From the cell containing the given text, extract its center point as [X, Y] coordinate. 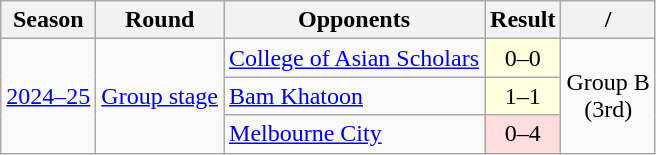
Bam Khatoon [354, 96]
Round [160, 20]
Season [48, 20]
Group stage [160, 96]
Opponents [354, 20]
/ [608, 20]
0–0 [523, 58]
1–1 [523, 96]
0–4 [523, 134]
Melbourne City [354, 134]
2024–25 [48, 96]
College of Asian Scholars [354, 58]
Group B(3rd) [608, 96]
Result [523, 20]
